Find where the given text appears and provide that cell's center as [x, y] coordinate. 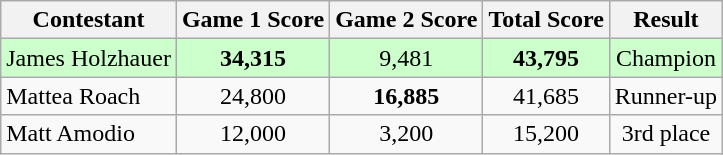
34,315 [252, 58]
Champion [666, 58]
Game 1 Score [252, 20]
Result [666, 20]
Mattea Roach [89, 96]
12,000 [252, 134]
Total Score [546, 20]
3rd place [666, 134]
9,481 [406, 58]
41,685 [546, 96]
15,200 [546, 134]
16,885 [406, 96]
Matt Amodio [89, 134]
3,200 [406, 134]
Game 2 Score [406, 20]
Contestant [89, 20]
24,800 [252, 96]
James Holzhauer [89, 58]
43,795 [546, 58]
Runner-up [666, 96]
